Capture the cell that displays the provided text and extract its (X, Y) central coordinate. 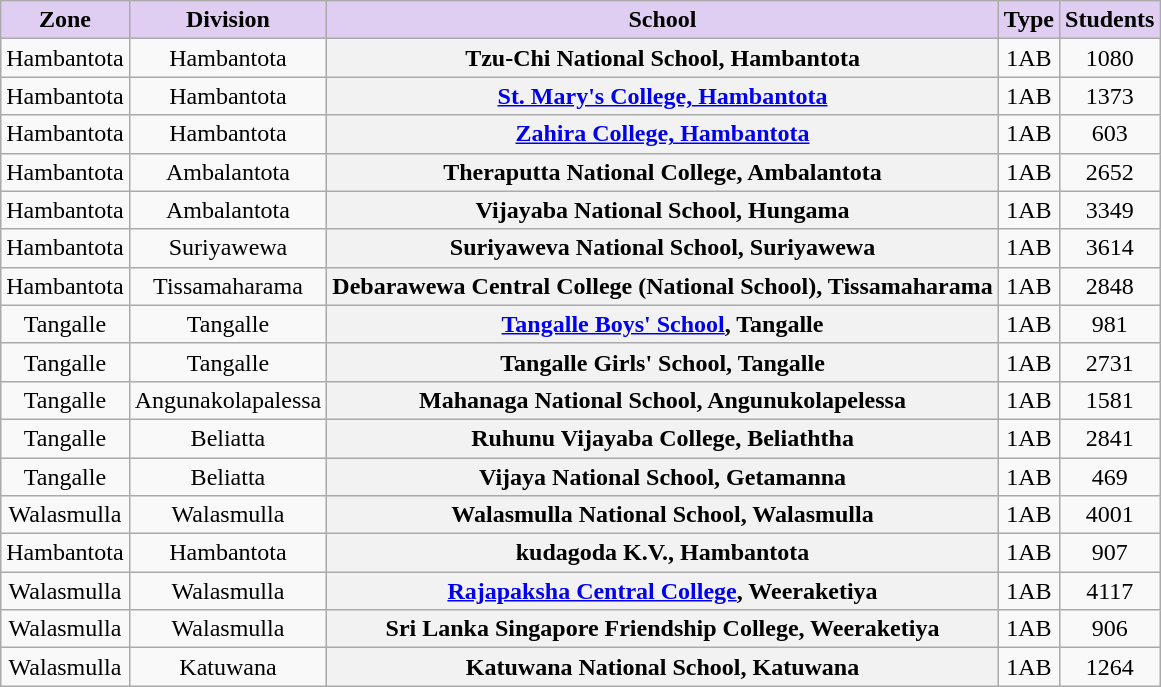
2841 (1110, 438)
School (662, 20)
Theraputta National College, Ambalantota (662, 172)
469 (1110, 477)
Debarawewa Central College (National School), Tissamaharama (662, 286)
Tzu-Chi National School, Hambantota (662, 58)
Type (1028, 20)
Walasmulla National School, Walasmulla (662, 515)
906 (1110, 629)
Suriyaweva National School, Suriyawewa (662, 248)
603 (1110, 134)
3614 (1110, 248)
2731 (1110, 362)
Tangalle Girls' School, Tangalle (662, 362)
Tissamaharama (228, 286)
Angunakolapalessa (228, 400)
Sri Lanka Singapore Friendship College, Weeraketiya (662, 629)
Rajapaksha Central College, Weeraketiya (662, 591)
1581 (1110, 400)
1264 (1110, 667)
1080 (1110, 58)
Zone (65, 20)
2652 (1110, 172)
1373 (1110, 96)
Vijaya National School, Getamanna (662, 477)
Division (228, 20)
Vijayaba National School, Hungama (662, 210)
Students (1110, 20)
Zahira College, Hambantota (662, 134)
3349 (1110, 210)
907 (1110, 553)
Tangalle Boys' School, Tangalle (662, 324)
Katuwana (228, 667)
Mahanaga National School, Angunukolapelessa (662, 400)
981 (1110, 324)
4001 (1110, 515)
2848 (1110, 286)
Suriyawewa (228, 248)
kudagoda K.V., Hambantota (662, 553)
Katuwana National School, Katuwana (662, 667)
4117 (1110, 591)
St. Mary's College, Hambantota (662, 96)
Ruhunu Vijayaba College, Beliaththa (662, 438)
